Pinpoint the cell where the given text exists, returning its (x, y) midpoint coordinate. 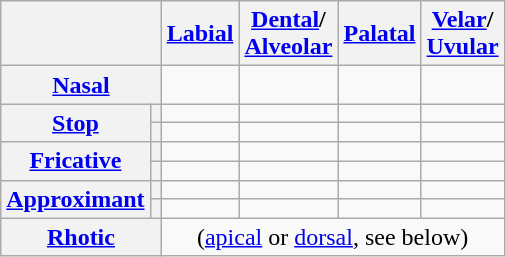
Labial (200, 34)
Rhotic (81, 237)
Approximant (76, 199)
Nasal (81, 85)
Palatal (380, 34)
(apical or dorsal, see below) (332, 237)
Velar/Uvular (462, 34)
Fricative (76, 161)
Stop (76, 123)
Dental/Alveolar (288, 34)
